Scan for the cell matching the given text and deliver its [X, Y] coordinate at center. 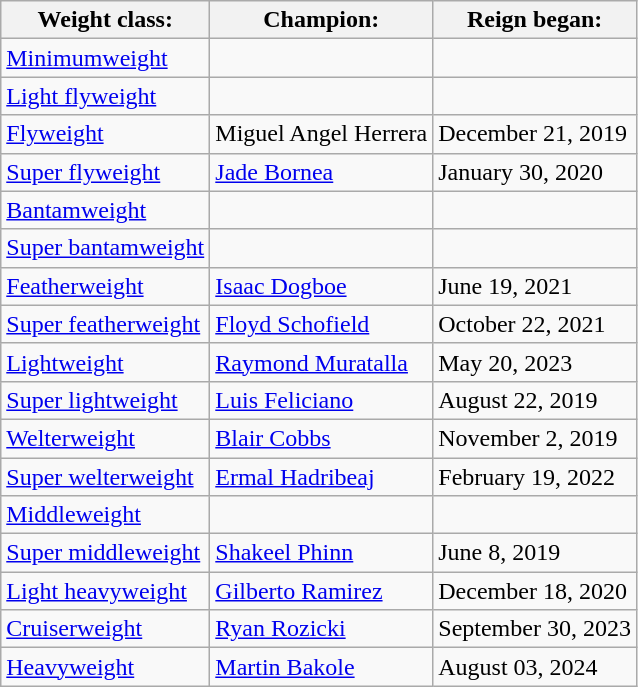
Ermal Hadribeaj [322, 477]
Champion: [322, 20]
September 30, 2023 [535, 629]
Weight class: [106, 20]
Middleweight [106, 515]
Blair Cobbs [322, 438]
February 19, 2022 [535, 477]
August 03, 2024 [535, 667]
November 2, 2019 [535, 438]
Martin Bakole [322, 667]
December 18, 2020 [535, 591]
Welterweight [106, 438]
Floyd Schofield [322, 324]
Bantamweight [106, 210]
Cruiserweight [106, 629]
Shakeel Phinn [322, 553]
October 22, 2021 [535, 324]
Flyweight [106, 134]
Super bantamweight [106, 248]
Ryan Rozicki [322, 629]
August 22, 2019 [535, 400]
Super welterweight [106, 477]
Luis Feliciano [322, 400]
Light flyweight [106, 96]
Minimumweight [106, 58]
Raymond Muratalla [322, 362]
Featherweight [106, 286]
June 8, 2019 [535, 553]
June 19, 2021 [535, 286]
Super featherweight [106, 324]
Miguel Angel Herrera [322, 134]
December 21, 2019 [535, 134]
Light heavyweight [106, 591]
Reign began: [535, 20]
Lightweight [106, 362]
January 30, 2020 [535, 172]
Heavyweight [106, 667]
Super flyweight [106, 172]
May 20, 2023 [535, 362]
Jade Bornea [322, 172]
Isaac Dogboe [322, 286]
Super middleweight [106, 553]
Super lightweight [106, 400]
Gilberto Ramirez [322, 591]
